Provide the [X, Y] coordinate of the cell's center where the given text is located.  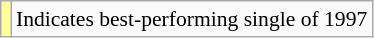
Indicates best-performing single of 1997 [192, 19]
